Determine the (x, y) coordinate at the center of the cell enclosing the given text.  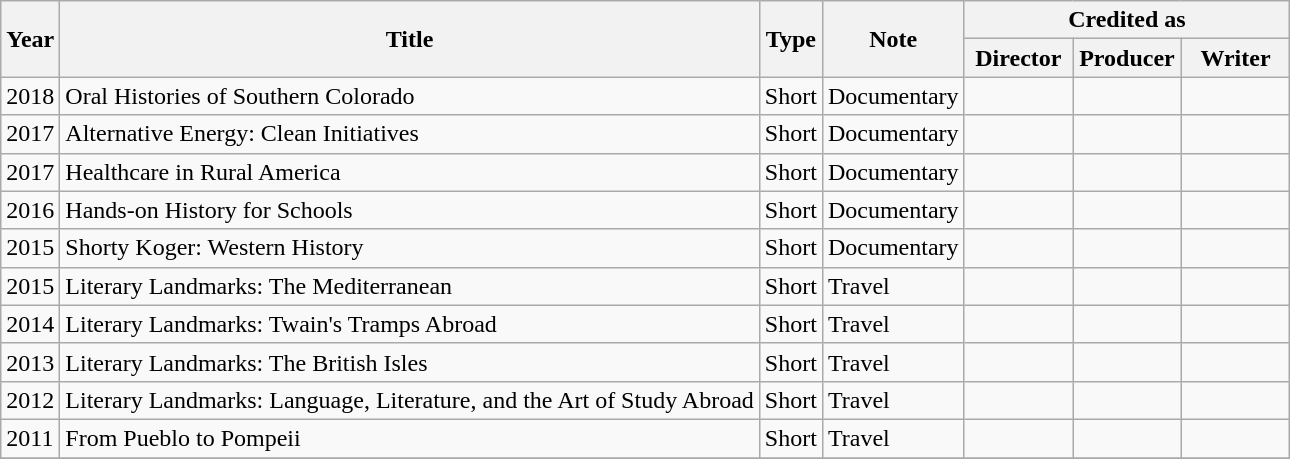
2012 (30, 400)
2016 (30, 210)
Note (893, 39)
Credited as (1127, 20)
Literary Landmarks: Language, Literature, and the Art of Study Abroad (410, 400)
2018 (30, 96)
Literary Landmarks: The Mediterranean (410, 286)
Oral Histories of Southern Colorado (410, 96)
2013 (30, 362)
Hands-on History for Schools (410, 210)
Shorty Koger: Western History (410, 248)
2011 (30, 438)
Literary Landmarks: Twain's Tramps Abroad (410, 324)
Literary Landmarks: The British Isles (410, 362)
Title (410, 39)
Type (790, 39)
Alternative Energy: Clean Initiatives (410, 134)
2014 (30, 324)
From Pueblo to Pompeii (410, 438)
Producer (1128, 58)
Writer (1236, 58)
Director (1018, 58)
Healthcare in Rural America (410, 172)
Year (30, 39)
